Search for the cell housing the specified text and yield its [x, y] center coordinate. 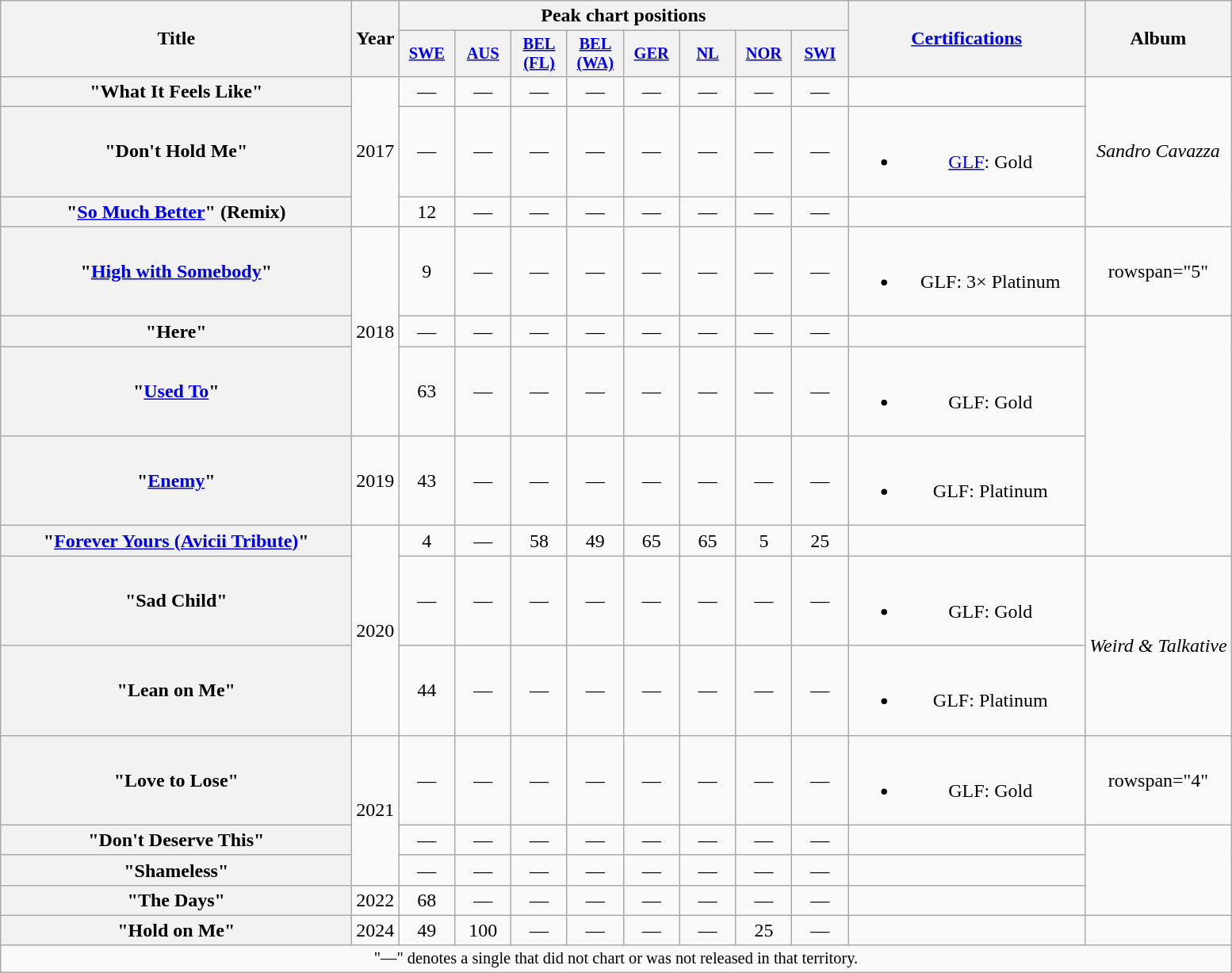
rowspan="5" [1158, 271]
2019 [376, 481]
SWE [427, 54]
SWI [820, 54]
"Lean on Me" [176, 690]
2024 [376, 930]
"Here" [176, 331]
NOR [764, 54]
Peak chart positions [623, 16]
68 [427, 900]
rowspan="4" [1158, 780]
"What It Feels Like" [176, 91]
Certifications [967, 39]
4 [427, 541]
"Enemy" [176, 481]
9 [427, 271]
"Love to Lose" [176, 780]
NL [707, 54]
Album [1158, 39]
BEL(WA) [595, 54]
2020 [376, 630]
"Forever Yours (Avicii Tribute)" [176, 541]
"Don't Deserve This" [176, 840]
"Sad Child" [176, 601]
"Shameless" [176, 870]
2021 [376, 810]
2018 [376, 331]
Sandro Cavazza [1158, 151]
"Hold on Me" [176, 930]
AUS [484, 54]
Weird & Talkative [1158, 645]
44 [427, 690]
"High with Somebody" [176, 271]
GLF: 3× Platinum [967, 271]
GER [652, 54]
"Don't Hold Me" [176, 152]
2022 [376, 900]
Year [376, 39]
43 [427, 481]
"So Much Better" (Remix) [176, 212]
100 [484, 930]
58 [539, 541]
BEL(FL) [539, 54]
2017 [376, 151]
"Used To" [176, 392]
5 [764, 541]
Title [176, 39]
"—" denotes a single that did not chart or was not released in that territory. [616, 959]
12 [427, 212]
63 [427, 392]
"The Days" [176, 900]
